Pinpoint the cell where the given text exists, returning its [x, y] midpoint coordinate. 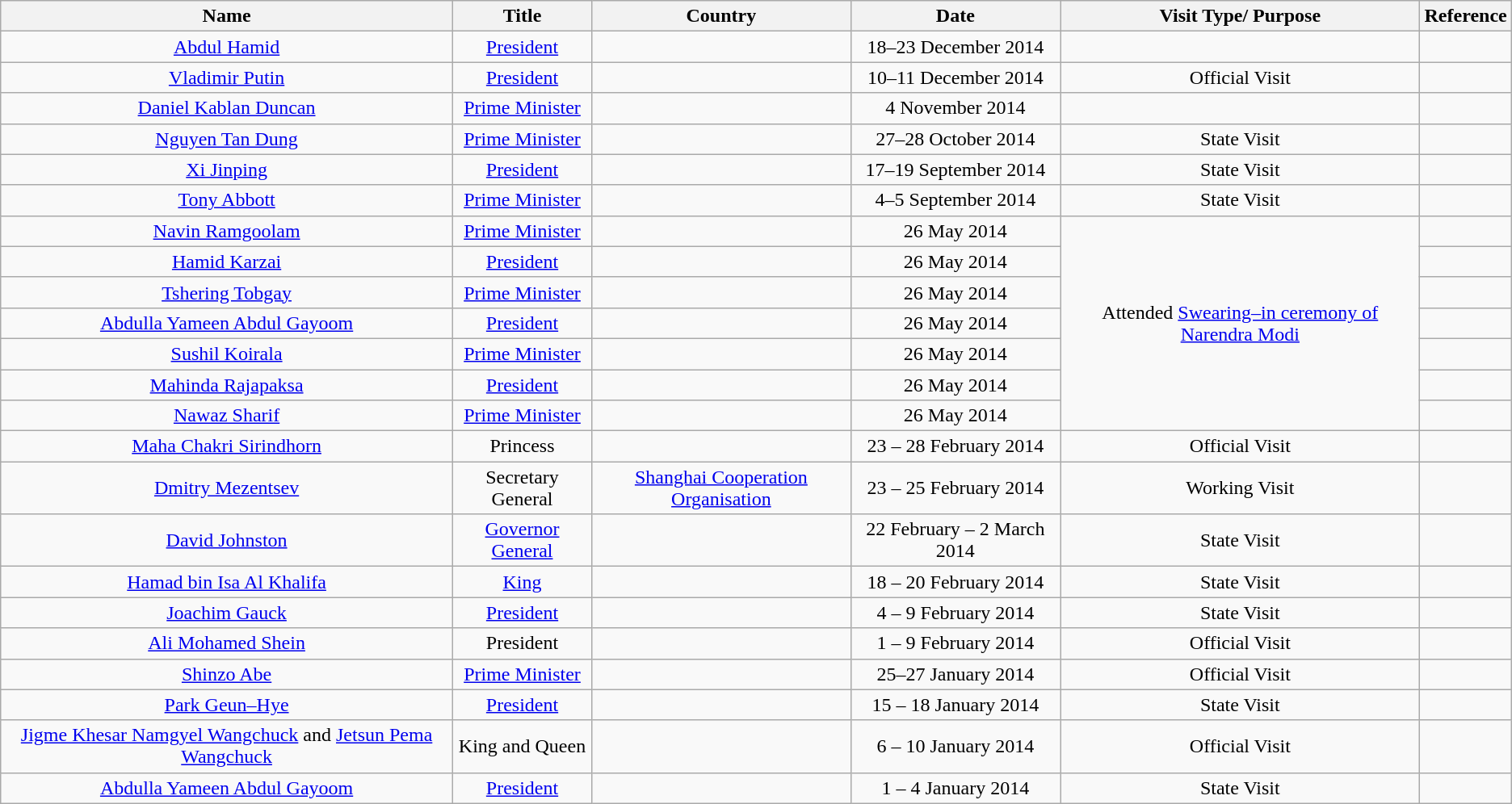
Dmitry Mezentsev [227, 488]
23 – 28 February 2014 [955, 446]
Mahinda Rajapaksa [227, 385]
25–27 January 2014 [955, 674]
6 – 10 January 2014 [955, 746]
Country [721, 16]
Title [522, 16]
Navin Ramgoolam [227, 231]
Shanghai Cooperation Organisation [721, 488]
Maha Chakri Sirindhorn [227, 446]
18 – 20 February 2014 [955, 582]
Secretary General [522, 488]
David Johnston [227, 541]
Sushil Koirala [227, 354]
22 February – 2 March 2014 [955, 541]
Hamad bin Isa Al Khalifa [227, 582]
Visit Type/ Purpose [1241, 16]
Abdul Hamid [227, 47]
Working Visit [1241, 488]
15 – 18 January 2014 [955, 705]
Governor General [522, 541]
Ali Mohamed Shein [227, 643]
King and Queen [522, 746]
Joachim Gauck [227, 613]
Xi Jinping [227, 170]
27–28 October 2014 [955, 139]
10–11 December 2014 [955, 77]
18–23 December 2014 [955, 47]
Shinzo Abe [227, 674]
Park Geun–Hye [227, 705]
Attended Swearing–in ceremony of Narendra Modi [1241, 323]
King [522, 582]
Jigme Khesar Namgyel Wangchuck and Jetsun Pema Wangchuck [227, 746]
Tony Abbott [227, 200]
Daniel Kablan Duncan [227, 108]
Hamid Karzai [227, 262]
Reference [1465, 16]
Vladimir Putin [227, 77]
Princess [522, 446]
Tshering Tobgay [227, 292]
Name [227, 16]
Date [955, 16]
Nguyen Tan Dung [227, 139]
Nawaz Sharif [227, 416]
4–5 September 2014 [955, 200]
1 – 9 February 2014 [955, 643]
4 November 2014 [955, 108]
4 – 9 February 2014 [955, 613]
23 – 25 February 2014 [955, 488]
1 – 4 January 2014 [955, 788]
17–19 September 2014 [955, 170]
